Search for the cell housing the specified text and yield its [x, y] center coordinate. 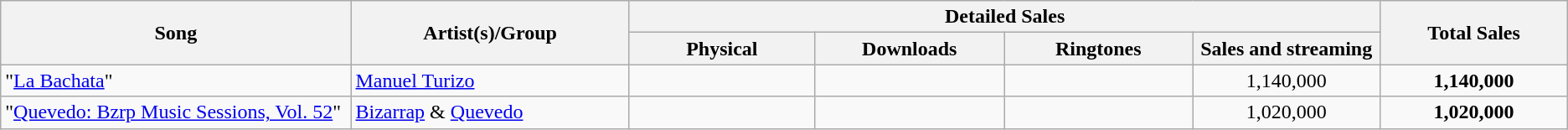
Artist(s)/Group [490, 33]
Downloads [910, 49]
Total Sales [1474, 33]
Manuel Turizo [490, 81]
"La Bachata" [176, 81]
Sales and streaming [1287, 49]
Song [176, 33]
"Quevedo: Bzrp Music Sessions, Vol. 52" [176, 112]
Ringtones [1099, 49]
Physical [722, 49]
Detailed Sales [1005, 17]
Bizarrap & Quevedo [490, 112]
